Capture the cell that displays the provided text and extract its [x, y] central coordinate. 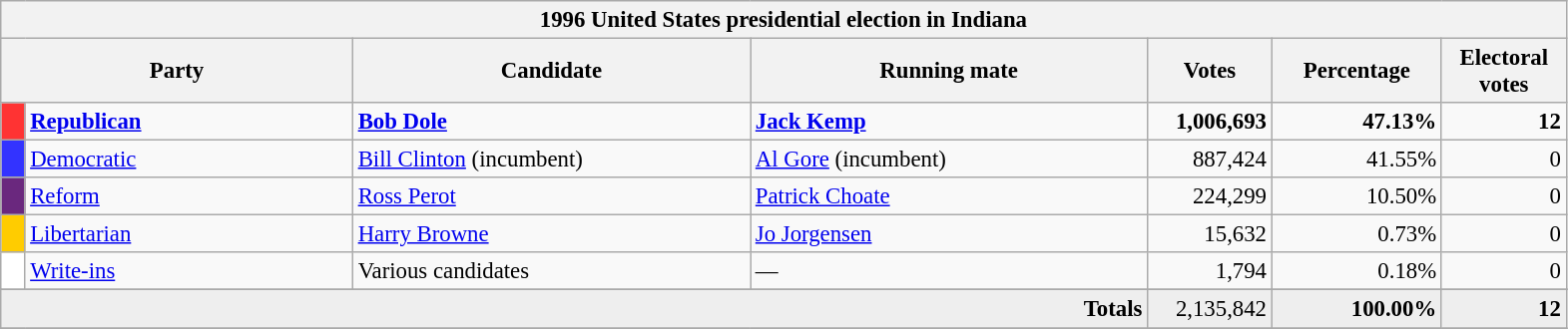
47.13% [1356, 122]
Al Gore (incumbent) [949, 160]
Bob Dole [551, 122]
224,299 [1210, 196]
Candidate [551, 72]
Write-ins [189, 272]
Party [178, 72]
0.73% [1356, 234]
1996 United States presidential election in Indiana [784, 20]
887,424 [1210, 160]
15,632 [1210, 234]
10.50% [1356, 196]
1,006,693 [1210, 122]
Votes [1210, 72]
Ross Perot [551, 196]
41.55% [1356, 160]
Bill Clinton (incumbent) [551, 160]
Republican [189, 122]
Patrick Choate [949, 196]
Jack Kemp [949, 122]
— [949, 272]
Jo Jorgensen [949, 234]
Democratic [189, 160]
2,135,842 [1210, 309]
Various candidates [551, 272]
Percentage [1356, 72]
1,794 [1210, 272]
0.18% [1356, 272]
Electoral votes [1503, 72]
Harry Browne [551, 234]
Running mate [949, 72]
100.00% [1356, 309]
Totals [575, 309]
Reform [189, 196]
Libertarian [189, 234]
